Return the (X, Y) coordinate for the center point of the cell that contains the specified text.  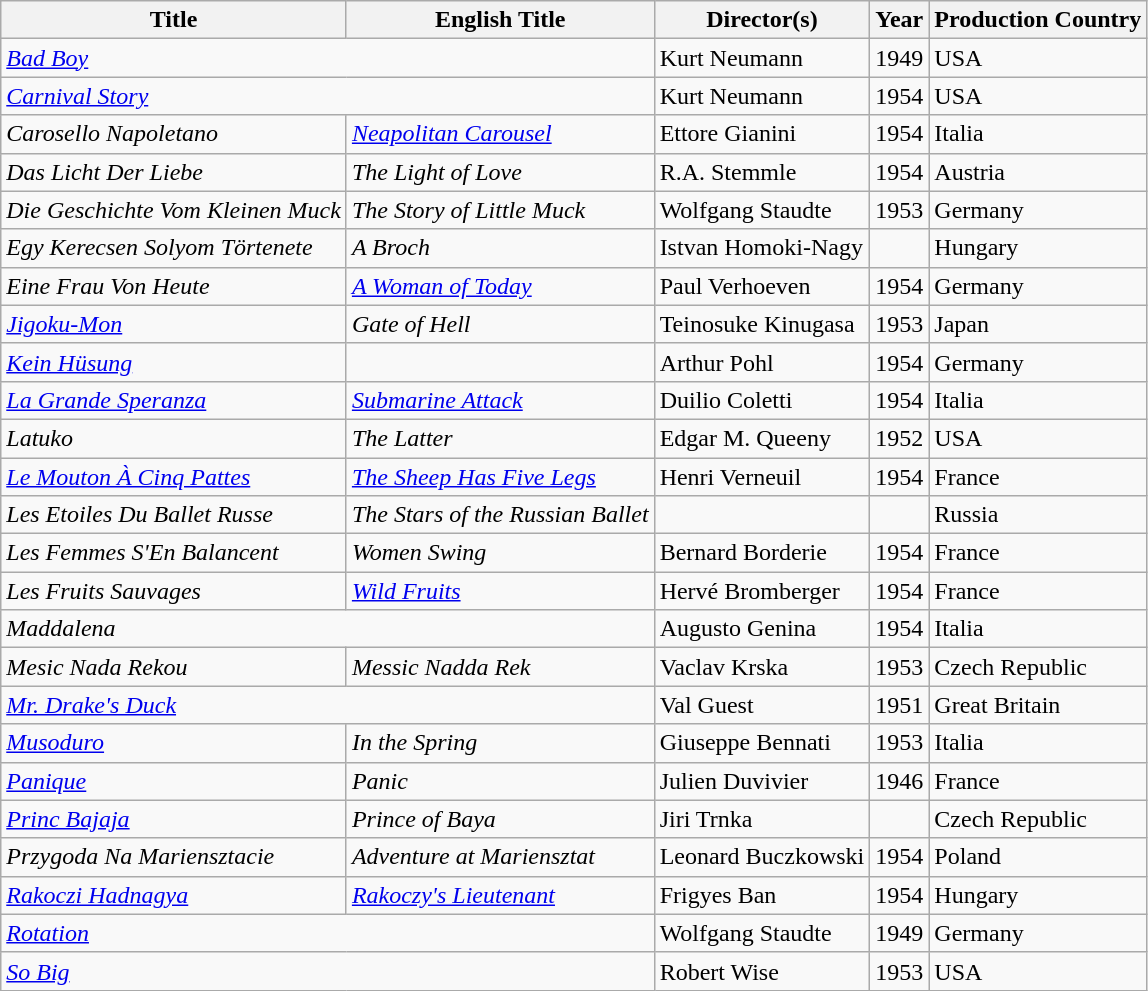
Kein Hüsung (174, 362)
The Stars of the Russian Ballet (500, 515)
1946 (900, 781)
Egy Kerecsen Solyom Törtenete (174, 248)
Frigyes Ban (762, 895)
Russia (1038, 515)
Messic Nadda Rek (500, 667)
Panique (174, 781)
Panic (500, 781)
Year (900, 20)
Submarine Attack (500, 400)
Les Fruits Sauvages (174, 591)
Bad Boy (328, 58)
R.A. Stemmle (762, 172)
Production Country (1038, 20)
A Broch (500, 248)
Great Britain (1038, 705)
Henri Verneuil (762, 477)
Die Geschichte Vom Kleinen Muck (174, 210)
Director(s) (762, 20)
Przygoda Na Mariensztacie (174, 857)
Carosello Napoletano (174, 134)
Robert Wise (762, 971)
Paul Verhoeven (762, 286)
So Big (328, 971)
Giuseppe Bennati (762, 743)
Teinosuke Kinugasa (762, 324)
Rakoczi Hadnagya (174, 895)
Neapolitan Carousel (500, 134)
Istvan Homoki-Nagy (762, 248)
Les Etoiles Du Ballet Russe (174, 515)
La Grande Speranza (174, 400)
Julien Duvivier (762, 781)
1951 (900, 705)
The Light of Love (500, 172)
Carnival Story (328, 96)
Edgar M. Queeny (762, 438)
Adventure at Mariensztat (500, 857)
The Sheep Has Five Legs (500, 477)
Les Femmes S'En Balancent (174, 553)
In the Spring (500, 743)
Augusto Genina (762, 629)
Rakoczy's Lieutenant (500, 895)
Rotation (328, 933)
Le Mouton À Cinq Pattes (174, 477)
The Latter (500, 438)
Prince of Baya (500, 819)
Maddalena (328, 629)
Ettore Gianini (762, 134)
A Woman of Today (500, 286)
1952 (900, 438)
Eine Frau Von Heute (174, 286)
Jiri Trnka (762, 819)
Mr. Drake's Duck (328, 705)
English Title (500, 20)
Japan (1038, 324)
Val Guest (762, 705)
Jigoku-Mon (174, 324)
Vaclav Krska (762, 667)
Mesic Nada Rekou (174, 667)
Duilio Coletti (762, 400)
Austria (1038, 172)
Leonard Buczkowski (762, 857)
Women Swing (500, 553)
Gate of Hell (500, 324)
Princ Bajaja (174, 819)
Bernard Borderie (762, 553)
Poland (1038, 857)
The Story of Little Muck (500, 210)
Arthur Pohl (762, 362)
Hervé Bromberger (762, 591)
Das Licht Der Liebe (174, 172)
Wild Fruits (500, 591)
Title (174, 20)
Latuko (174, 438)
Musoduro (174, 743)
